For the text-containing cell, return its midpoint in (x, y) coordinate format. 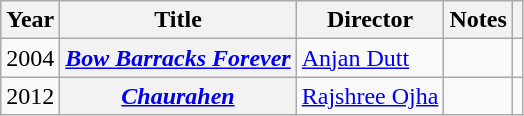
Bow Barracks Forever (178, 58)
Rajshree Ojha (370, 96)
Director (370, 20)
Notes (478, 20)
Anjan Dutt (370, 58)
Year (30, 20)
2004 (30, 58)
Title (178, 20)
Chaurahen (178, 96)
2012 (30, 96)
